Detect which cell encompasses the target text, then output its (x, y) center coordinate. 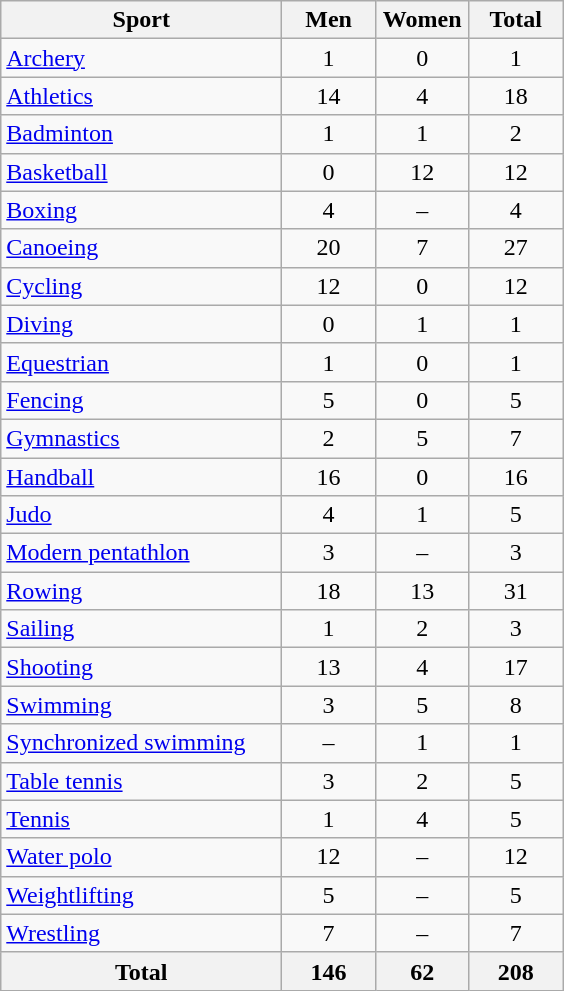
Water polo (142, 857)
Equestrian (142, 362)
Wrestling (142, 933)
Athletics (142, 96)
Swimming (142, 705)
31 (516, 591)
Boxing (142, 210)
Basketball (142, 172)
14 (329, 96)
Modern pentathlon (142, 553)
Weightlifting (142, 895)
Archery (142, 58)
Gymnastics (142, 438)
62 (422, 971)
17 (516, 667)
Sailing (142, 629)
Women (422, 20)
Men (329, 20)
Shooting (142, 667)
Fencing (142, 400)
Canoeing (142, 248)
146 (329, 971)
27 (516, 248)
Diving (142, 324)
Tennis (142, 819)
Synchronized swimming (142, 743)
208 (516, 971)
Judo (142, 515)
Badminton (142, 134)
8 (516, 705)
Sport (142, 20)
Table tennis (142, 781)
20 (329, 248)
Rowing (142, 591)
Cycling (142, 286)
Handball (142, 477)
